Locate the cell with the specified text and output its [X, Y] center coordinate. 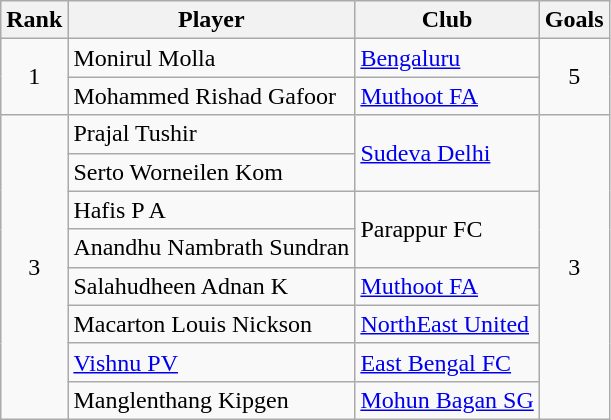
Club [447, 20]
Mohun Bagan SG [447, 400]
Parappur FC [447, 229]
Vishnu PV [212, 362]
Anandhu Nambrath Sundran [212, 248]
Mohammed Rishad Gafoor [212, 96]
Manglenthang Kipgen [212, 400]
Sudeva Delhi [447, 153]
Bengaluru [447, 58]
NorthEast United [447, 324]
Serto Worneilen Kom [212, 172]
Prajal Tushir [212, 134]
Salahudheen Adnan K [212, 286]
Goals [574, 20]
Monirul Molla [212, 58]
1 [34, 77]
5 [574, 77]
Player [212, 20]
Hafis P A [212, 210]
Rank [34, 20]
Macarton Louis Nickson [212, 324]
East Bengal FC [447, 362]
